Return [x, y] of the center of cell containing provided text 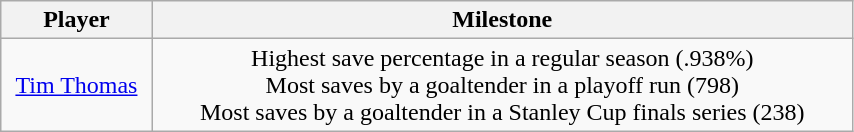
Milestone [502, 20]
Tim Thomas [76, 85]
Player [76, 20]
